Determine the (X, Y) coordinate at the center of the cell enclosing the given text.  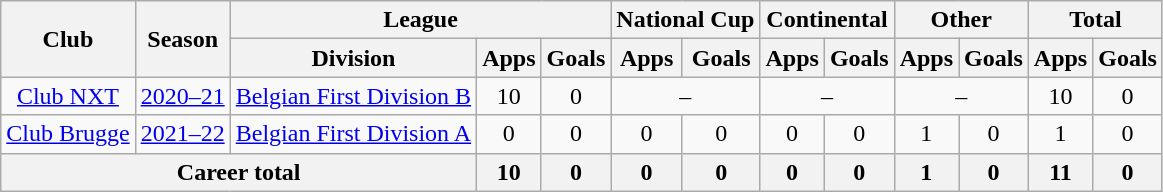
2020–21 (182, 96)
Continental (827, 20)
11 (1060, 172)
Season (182, 39)
Club Brugge (68, 134)
2021–22 (182, 134)
Belgian First Division A (353, 134)
Belgian First Division B (353, 96)
Club NXT (68, 96)
Total (1095, 20)
Other (961, 20)
Division (353, 58)
Club (68, 39)
Career total (239, 172)
League (420, 20)
National Cup (686, 20)
